Locate the cell with the specified text and output its (x, y) center coordinate. 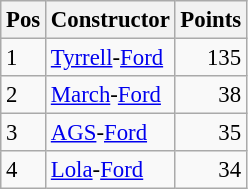
38 (210, 95)
135 (210, 58)
Constructor (111, 20)
34 (210, 170)
Pos (24, 20)
2 (24, 95)
March-Ford (111, 95)
Tyrrell-Ford (111, 58)
AGS-Ford (111, 133)
3 (24, 133)
Points (210, 20)
4 (24, 170)
Lola-Ford (111, 170)
1 (24, 58)
35 (210, 133)
